Extract the [X, Y] coordinate from the center of the cell holding the provided text.  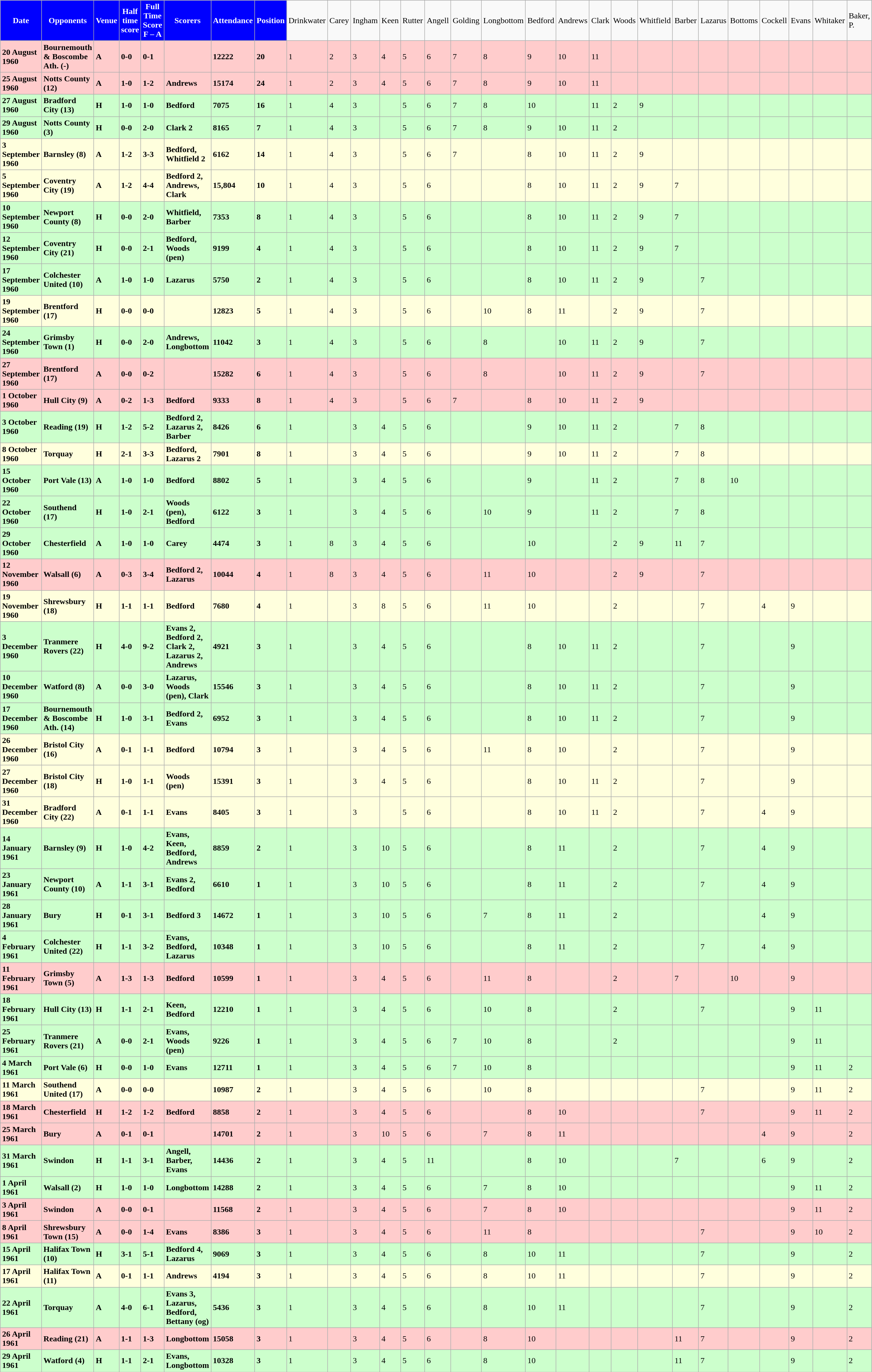
15282 [233, 374]
Evans, Bedford, Lazarus [188, 947]
14288 [233, 1187]
Reading (19) [68, 427]
Barber [685, 20]
Bottoms [744, 20]
Evans, Longbottom [188, 1361]
5 September 1960 [21, 185]
7075 [233, 106]
Keen, Bedford [188, 1010]
14 [271, 154]
10348 [233, 947]
10328 [233, 1361]
Rutter [413, 20]
11568 [233, 1210]
Angell [438, 20]
14701 [233, 1134]
Baker, P. [859, 20]
Clark 2 [188, 127]
5-1 [153, 1254]
7353 [233, 217]
3-2 [153, 947]
28 January 1961 [21, 916]
Date [21, 20]
Newport County (10) [68, 884]
Notts County (12) [68, 83]
19 September 1960 [21, 311]
3 October 1960 [21, 427]
10599 [233, 978]
31 December 1960 [21, 812]
16 [271, 106]
Colchester United (10) [68, 279]
Bedford, Woods (pen) [188, 248]
26 December 1960 [21, 749]
12210 [233, 1010]
8 October 1960 [21, 454]
29 August 1960 [21, 127]
Evans 2, Bedford 2, Clark 2, Lazarus 2, Andrews [188, 646]
27 August 1960 [21, 106]
Halifax Town (11) [68, 1276]
Shrewsbury (18) [68, 606]
6952 [233, 718]
Bedford, Whitfield 2 [188, 154]
27 December 1960 [21, 781]
25 March 1961 [21, 1134]
Bournemouth & Boscombe Ath. (14) [68, 718]
1 October 1960 [21, 400]
Angell, Barber, Evans [188, 1161]
10794 [233, 749]
Grimsby Town (1) [68, 342]
18 March 1961 [21, 1112]
20 [271, 57]
Drinkwater [307, 20]
4921 [233, 646]
Tranmere Rovers (21) [68, 1041]
Bedford 3 [188, 916]
25 August 1960 [21, 83]
Bradford City (22) [68, 812]
24 September 1960 [21, 342]
Clark [600, 20]
10987 [233, 1090]
Bradford City (13) [68, 106]
Newport County (8) [68, 217]
Lazarus, Woods (pen), Clark [188, 687]
Southend (17) [68, 512]
9199 [233, 248]
Halifax Town (10) [68, 1254]
Opponents [68, 20]
15058 [233, 1339]
Bedford 4, Lazarus [188, 1254]
8405 [233, 812]
Reading (21) [68, 1339]
Colchester United (22) [68, 947]
12711 [233, 1067]
6122 [233, 512]
Tranmere Rovers (22) [68, 646]
12 November 1960 [21, 575]
31 March 1961 [21, 1161]
12 September 1960 [21, 248]
5436 [233, 1308]
14672 [233, 916]
Evans 3, Lazarus, Bedford, Bettany (og) [188, 1308]
Woods [624, 20]
Attendance [233, 20]
3 September 1960 [21, 154]
3-4 [153, 575]
8426 [233, 427]
17 December 1960 [21, 718]
Bedford 2, Andrews, Clark [188, 185]
Hull City (13) [68, 1010]
4 February 1961 [21, 947]
Position [271, 20]
Walsall (2) [68, 1187]
18 February 1961 [21, 1010]
10 September 1960 [21, 217]
10044 [233, 575]
15174 [233, 83]
Shrewsbury Town (15) [68, 1231]
9226 [233, 1041]
Watford (8) [68, 687]
4474 [233, 543]
6610 [233, 884]
14 January 1961 [21, 848]
Woods (pen), Bedford [188, 512]
Whitaker [830, 20]
Bedford 2, Lazarus [188, 575]
19 November 1960 [21, 606]
8858 [233, 1112]
12222 [233, 57]
Notts County (3) [68, 127]
24 [271, 83]
Bedford 2, Lazarus 2, Barber [188, 427]
15 April 1961 [21, 1254]
11 February 1961 [21, 978]
15,804 [233, 185]
10 December 1960 [21, 687]
Evans, Keen, Bedford, Andrews [188, 848]
Grimsby Town (5) [68, 978]
9069 [233, 1254]
4-4 [153, 185]
29 April 1961 [21, 1361]
17 April 1961 [21, 1276]
9-2 [153, 646]
14436 [233, 1161]
6162 [233, 154]
Evans 2, Bedford [188, 884]
20 August 1960 [21, 57]
3 December 1960 [21, 646]
3-0 [153, 687]
27 September 1960 [21, 374]
Hull City (9) [68, 400]
3 April 1961 [21, 1210]
Bournemouth & Boscombe Ath. (-) [68, 57]
8802 [233, 481]
15391 [233, 781]
23 January 1961 [21, 884]
25 February 1961 [21, 1041]
29 October 1960 [21, 543]
Whitfield [655, 20]
Whitfield, Barber [188, 217]
11042 [233, 342]
5-2 [153, 427]
Bristol City (18) [68, 781]
0-3 [130, 575]
Barnsley (8) [68, 154]
5750 [233, 279]
15546 [233, 687]
Cockell [774, 20]
1-4 [153, 1231]
Woods (pen) [188, 781]
9333 [233, 400]
Venue [107, 20]
Evans, Woods (pen) [188, 1041]
8859 [233, 848]
Watford (4) [68, 1361]
7680 [233, 606]
Bristol City (16) [68, 749]
Full Time ScoreF – A [153, 20]
Ingham [365, 20]
Bedford 2, Evans [188, 718]
4194 [233, 1276]
8 April 1961 [21, 1231]
Bedford, Lazarus 2 [188, 454]
Barnsley (9) [68, 848]
Coventry City (19) [68, 185]
12823 [233, 311]
22 October 1960 [21, 512]
26 April 1961 [21, 1339]
17 September 1960 [21, 279]
Half time score [130, 20]
Golding [466, 20]
4 March 1961 [21, 1067]
Andrews, Longbottom [188, 342]
Coventry City (21) [68, 248]
11 March 1961 [21, 1090]
Port Vale (6) [68, 1067]
Walsall (6) [68, 575]
Keen [390, 20]
4-2 [153, 848]
15 October 1960 [21, 481]
22 April 1961 [21, 1308]
8165 [233, 127]
6-1 [153, 1308]
8386 [233, 1231]
Scorers [188, 20]
7901 [233, 454]
1 April 1961 [21, 1187]
Southend United (17) [68, 1090]
Port Vale (13) [68, 481]
